Extract the [X, Y] coordinate from the center of the cell holding the provided text.  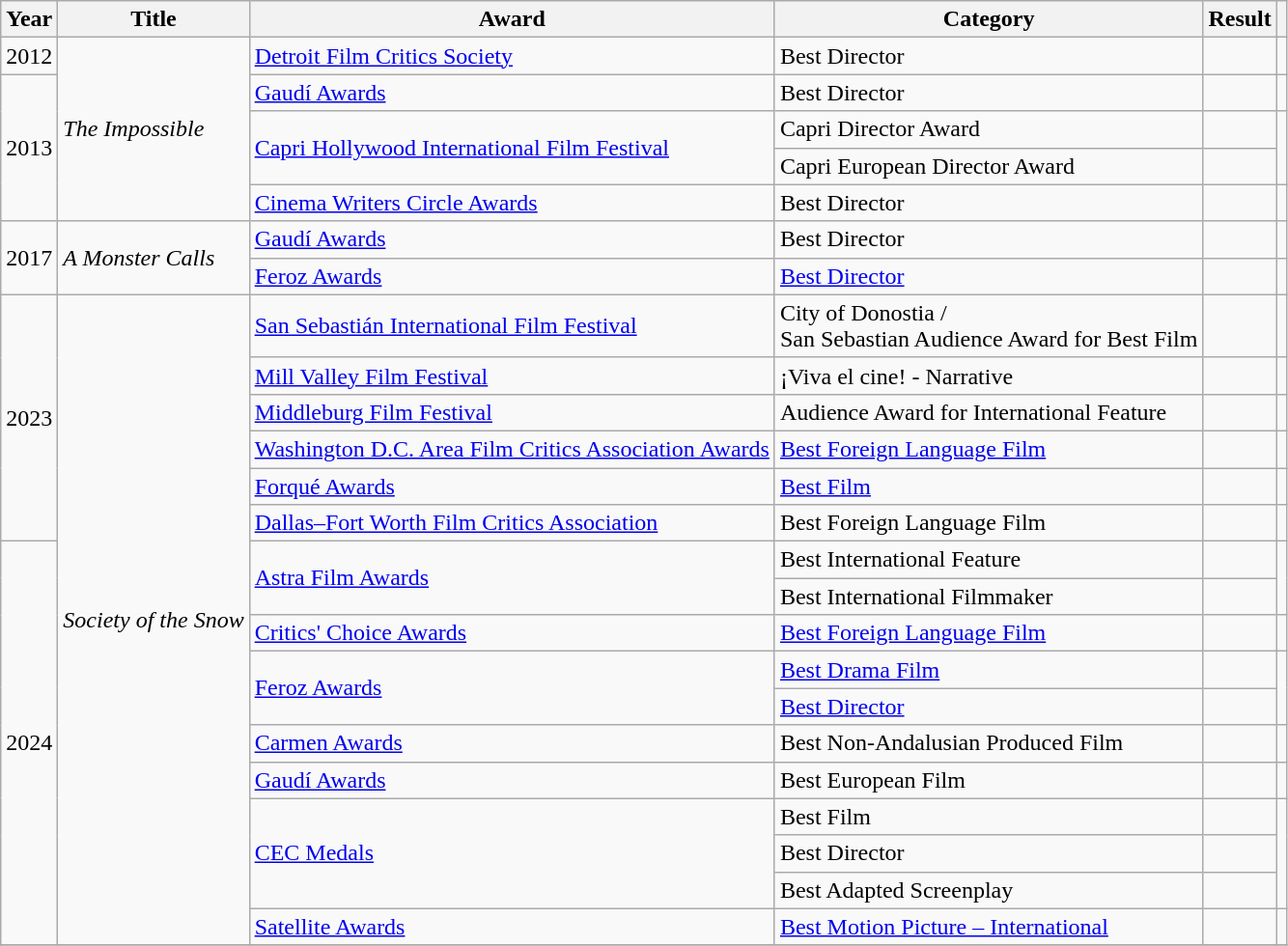
Category [989, 19]
Detroit Film Critics Society [512, 56]
Best International Filmmaker [989, 597]
Best Adapted Screenplay [989, 890]
2017 [29, 258]
Middleburg Film Festival [512, 412]
City of Donostia /San Sebastian Audience Award for Best Film [989, 326]
Result [1240, 19]
The Impossible [154, 129]
Capri Director Award [989, 129]
CEC Medals [512, 853]
Satellite Awards [512, 927]
2012 [29, 56]
Society of the Snow [154, 620]
2023 [29, 417]
Award [512, 19]
Capri Hollywood International Film Festival [512, 148]
Astra Film Awards [512, 578]
Best Motion Picture – International [989, 927]
2024 [29, 743]
San Sebastián International Film Festival [512, 326]
Best Drama Film [989, 670]
Washington D.C. Area Film Critics Association Awards [512, 449]
2013 [29, 148]
Critics' Choice Awards [512, 633]
A Monster Calls [154, 258]
Best International Feature [989, 560]
Best Non-Andalusian Produced Film [989, 743]
¡Viva el cine! - Narrative [989, 376]
Dallas–Fort Worth Film Critics Association [512, 523]
Title [154, 19]
Carmen Awards [512, 743]
Cinema Writers Circle Awards [512, 203]
Forqué Awards [512, 486]
Capri European Director Award [989, 166]
Audience Award for International Feature [989, 412]
Best European Film [989, 780]
Year [29, 19]
Mill Valley Film Festival [512, 376]
